Capture the cell that displays the provided text and extract its [X, Y] central coordinate. 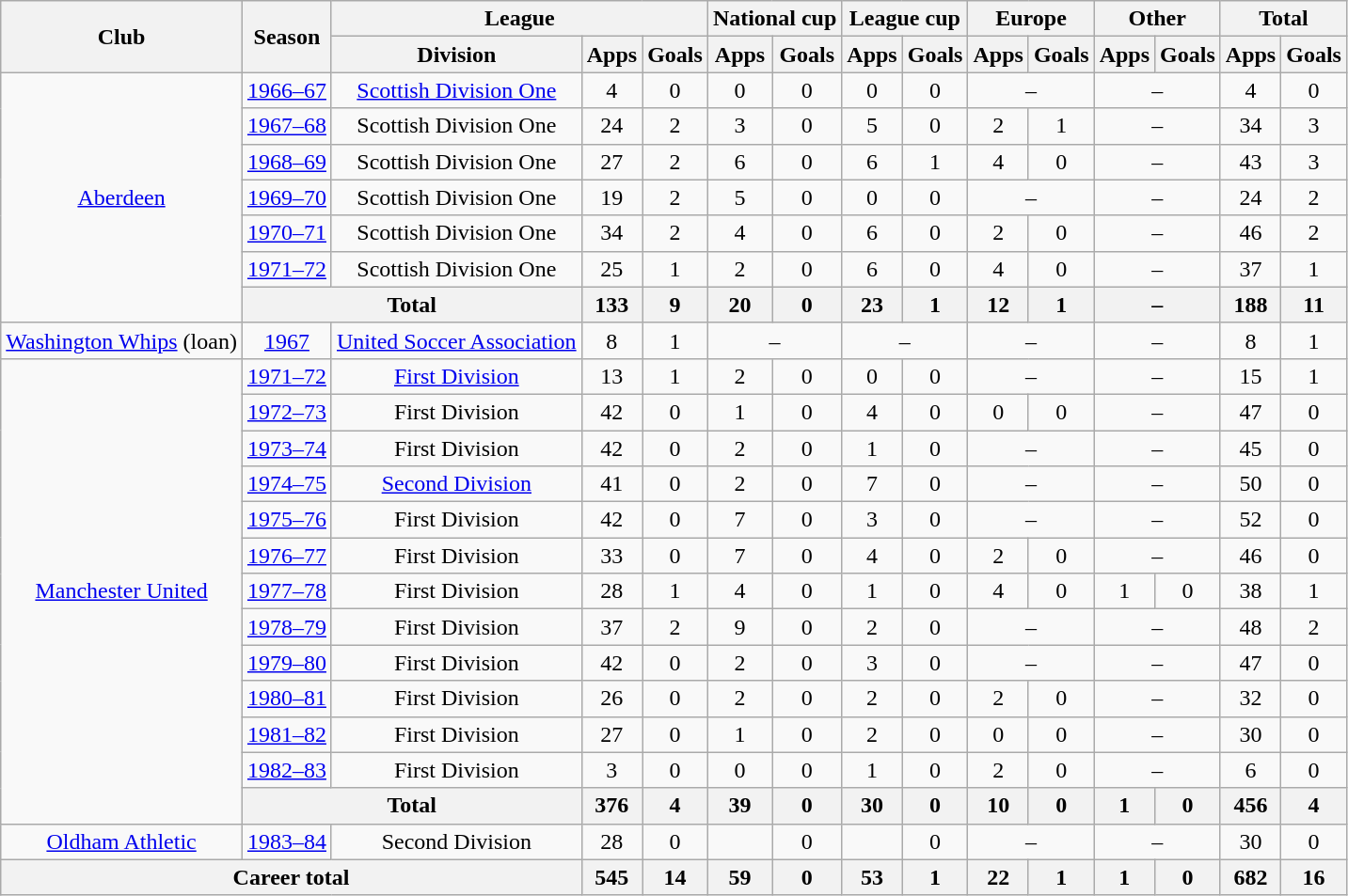
Oldham Athletic [122, 841]
38 [1250, 591]
1976–77 [286, 556]
Manchester United [122, 590]
53 [872, 877]
Division [456, 55]
133 [611, 305]
10 [998, 806]
Season [286, 37]
League [519, 19]
52 [1250, 520]
188 [1250, 305]
23 [872, 305]
19 [611, 197]
45 [1250, 448]
1967–68 [286, 126]
Aberdeen [122, 197]
456 [1250, 806]
Europe [1031, 19]
59 [739, 877]
14 [675, 877]
1967 [286, 340]
1978–79 [286, 627]
22 [998, 877]
1974–75 [286, 484]
1973–74 [286, 448]
33 [611, 556]
11 [1314, 305]
1981–82 [286, 734]
1972–73 [286, 412]
48 [1250, 627]
1966–67 [286, 90]
26 [611, 699]
376 [611, 806]
1983–84 [286, 841]
United Soccer Association [456, 340]
1979–80 [286, 663]
Career total [292, 877]
25 [611, 269]
National cup [774, 19]
1969–70 [286, 197]
League cup [905, 19]
15 [1250, 376]
1982–83 [286, 770]
1970–71 [286, 233]
16 [1314, 877]
1975–76 [286, 520]
1980–81 [286, 699]
545 [611, 877]
682 [1250, 877]
12 [998, 305]
Other [1157, 19]
13 [611, 376]
1968–69 [286, 162]
39 [739, 806]
32 [1250, 699]
41 [611, 484]
43 [1250, 162]
1977–78 [286, 591]
20 [739, 305]
Washington Whips (loan) [122, 340]
Club [122, 37]
50 [1250, 484]
